Locate the cell with the specified text and output its [x, y] center coordinate. 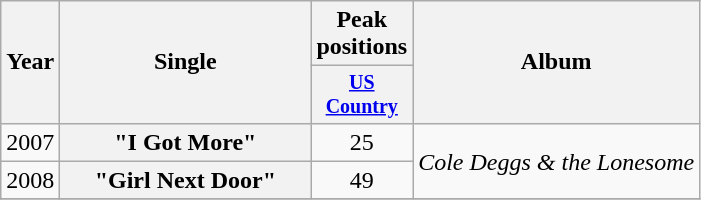
49 [362, 180]
2007 [30, 142]
US Country [362, 94]
2008 [30, 180]
Cole Deggs & the Lonesome [556, 161]
Single [186, 62]
Album [556, 62]
Peak positions [362, 34]
"I Got More" [186, 142]
Year [30, 62]
25 [362, 142]
"Girl Next Door" [186, 180]
